Return (X, Y) of the center of cell containing provided text 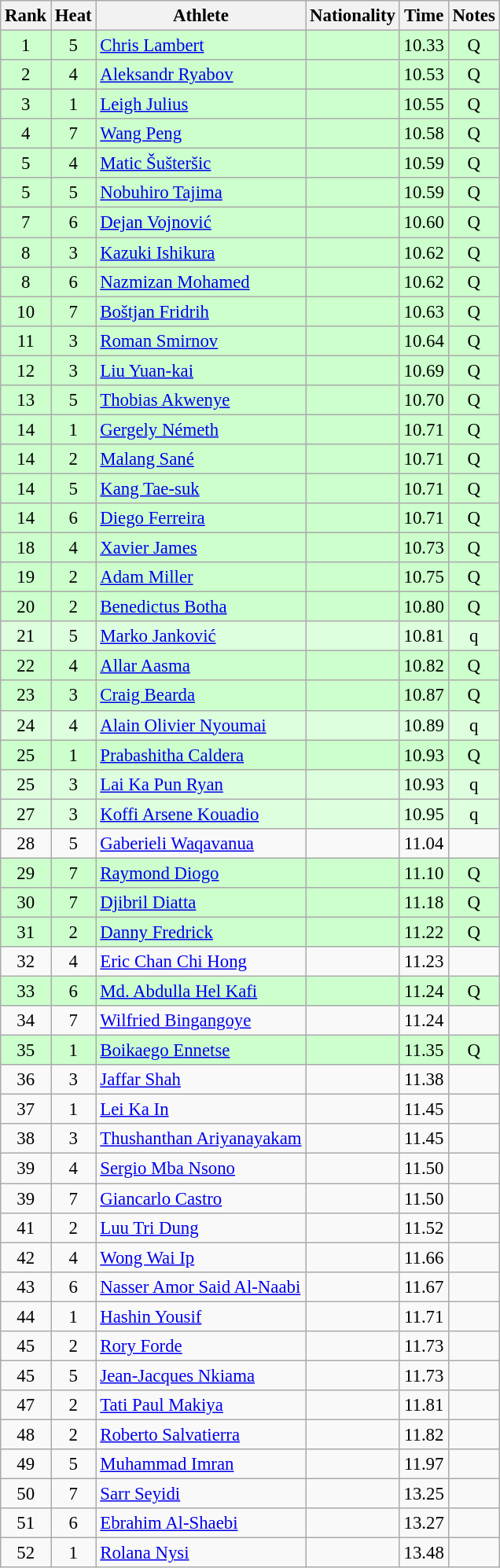
11.35 (424, 1051)
10.82 (424, 666)
Wilfried Bingangoye (201, 1021)
Nationality (352, 16)
Lei Ka In (201, 1110)
18 (26, 548)
11.10 (424, 873)
34 (26, 1021)
Boikaego Ennetse (201, 1051)
10.69 (424, 370)
Rank (26, 16)
11.82 (424, 1434)
Gergely Németh (201, 429)
Muhammad Imran (201, 1464)
Prabashitha Caldera (201, 755)
10.75 (424, 577)
Roman Smirnov (201, 340)
10.89 (424, 725)
10.80 (424, 607)
10.64 (424, 340)
10.95 (424, 814)
11.71 (424, 1316)
11.23 (424, 962)
35 (26, 1051)
Thobias Akwenye (201, 400)
10.73 (424, 548)
10.53 (424, 75)
37 (26, 1110)
Hashin Yousif (201, 1316)
42 (26, 1257)
Dejan Vojnović (201, 223)
29 (26, 873)
10.63 (424, 311)
Djibril Diatta (201, 903)
13.48 (424, 1553)
Liu Yuan-kai (201, 370)
Jean-Jacques Nkiama (201, 1375)
Athlete (201, 16)
22 (26, 666)
Gaberieli Waqavanua (201, 844)
Wong Wai Ip (201, 1257)
Kang Tae-suk (201, 488)
Thushanthan Ariyanayakam (201, 1139)
Nobuhiro Tajima (201, 193)
Nazmizan Mohamed (201, 282)
13.25 (424, 1494)
Benedictus Botha (201, 607)
21 (26, 636)
30 (26, 903)
Koffi Arsene Kouadio (201, 814)
Notes (473, 16)
Ebrahim Al-Shaebi (201, 1523)
Leigh Julius (201, 105)
Marko Janković (201, 636)
41 (26, 1228)
10.81 (424, 636)
10 (26, 311)
52 (26, 1553)
Diego Ferreira (201, 518)
Nasser Amor Said Al-Naabi (201, 1286)
31 (26, 932)
12 (26, 370)
11.97 (424, 1464)
Heat (74, 16)
11.66 (424, 1257)
Kazuki Ishikura (201, 252)
13.27 (424, 1523)
Matic Šušteršic (201, 164)
36 (26, 1080)
10.70 (424, 400)
Chris Lambert (201, 46)
Sarr Seyidi (201, 1494)
44 (26, 1316)
Raymond Diogo (201, 873)
Sergio Mba Nsono (201, 1169)
43 (26, 1286)
32 (26, 962)
50 (26, 1494)
Tati Paul Makiya (201, 1405)
Craig Bearda (201, 696)
Jaffar Shah (201, 1080)
11 (26, 340)
10.87 (424, 696)
11.52 (424, 1228)
47 (26, 1405)
Xavier James (201, 548)
Rory Forde (201, 1346)
11.22 (424, 932)
Wang Peng (201, 134)
28 (26, 844)
10.33 (424, 46)
Luu Tri Dung (201, 1228)
Allar Aasma (201, 666)
11.04 (424, 844)
Alain Olivier Nyoumai (201, 725)
Boštjan Fridrih (201, 311)
11.81 (424, 1405)
10.60 (424, 223)
Adam Miller (201, 577)
Md. Abdulla Hel Kafi (201, 992)
11.18 (424, 903)
Eric Chan Chi Hong (201, 962)
49 (26, 1464)
Aleksandr Ryabov (201, 75)
Danny Fredrick (201, 932)
Giancarlo Castro (201, 1198)
24 (26, 725)
11.38 (424, 1080)
27 (26, 814)
13 (26, 400)
19 (26, 577)
Time (424, 16)
48 (26, 1434)
Lai Ka Pun Ryan (201, 784)
33 (26, 992)
10.58 (424, 134)
11.67 (424, 1286)
23 (26, 696)
38 (26, 1139)
Rolana Nysi (201, 1553)
10.55 (424, 105)
Roberto Salvatierra (201, 1434)
51 (26, 1523)
Malang Sané (201, 459)
20 (26, 607)
